Provide the (x, y) coordinate of the cell's center where the given text is located.  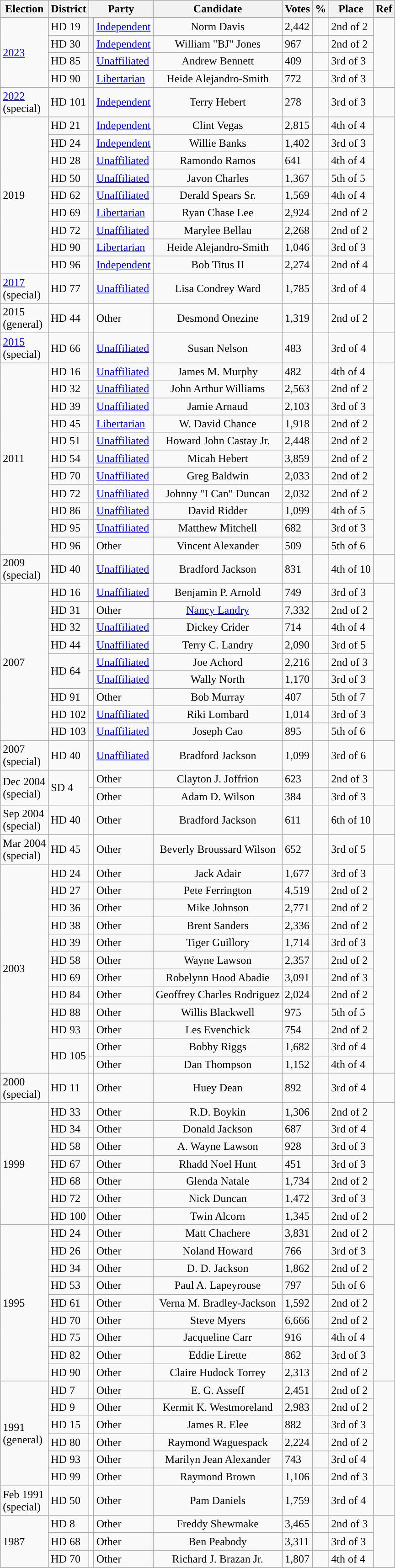
641 (297, 160)
3,311 (297, 1541)
1,807 (297, 1559)
Dan Thompson (218, 1064)
Eddie Lirette (218, 1355)
Terry Hebert (218, 102)
967 (297, 44)
HD 99 (69, 1477)
Vincent Alexander (218, 545)
2nd of 4 (351, 265)
Feb 1991(special) (25, 1501)
Matt Chachere (218, 1233)
862 (297, 1355)
HD 51 (69, 441)
2,357 (297, 960)
HD 88 (69, 1012)
James M. Murphy (218, 372)
HD 75 (69, 1338)
HD 53 (69, 1286)
Huey Dean (218, 1088)
Les Evenchick (218, 1030)
916 (297, 1338)
3,831 (297, 1233)
1987 (25, 1541)
Pete Ferrington (218, 891)
1,918 (297, 424)
754 (297, 1030)
Dickey Crider (218, 627)
1,472 (297, 1199)
Raymond Brown (218, 1477)
Rhadd Noel Hunt (218, 1164)
HD 80 (69, 1442)
652 (297, 849)
2007 (25, 663)
HD 26 (69, 1251)
HD 86 (69, 510)
1,569 (297, 195)
E. G. Asseff (218, 1390)
Party (121, 9)
Steve Myers (218, 1320)
6th of 10 (351, 820)
% (321, 9)
482 (297, 372)
HD 54 (69, 458)
District (69, 9)
Andrew Bennett (218, 61)
Beverly Broussard Wilson (218, 849)
Joe Achord (218, 662)
HD 62 (69, 195)
2000(special) (25, 1088)
Mike Johnson (218, 908)
409 (297, 61)
2,451 (297, 1390)
Richard J. Brazan Jr. (218, 1559)
HD 101 (69, 102)
1,734 (297, 1181)
Twin Alcorn (218, 1216)
407 (297, 697)
2,815 (297, 126)
Donald Jackson (218, 1129)
1,682 (297, 1047)
2,771 (297, 908)
1,319 (297, 318)
2,442 (297, 27)
Tiger Guillory (218, 943)
HD 61 (69, 1303)
D. D. Jackson (218, 1268)
Joseph Cao (218, 732)
John Arthur Williams (218, 389)
483 (297, 348)
2,103 (297, 406)
1,152 (297, 1064)
714 (297, 627)
Freddy Shewmake (218, 1524)
928 (297, 1146)
2,032 (297, 493)
1,402 (297, 143)
HD 103 (69, 732)
3,465 (297, 1524)
Sep 2004(special) (25, 820)
Paul A. Lapeyrouse (218, 1286)
Jamie Arnaud (218, 406)
2,024 (297, 995)
Nancy Landry (218, 610)
Bob Titus II (218, 265)
Brent Sanders (218, 925)
2015(special) (25, 348)
1991(general) (25, 1433)
HD 30 (69, 44)
1,785 (297, 289)
Marylee Bellau (218, 230)
2003 (25, 969)
Place (351, 9)
2,033 (297, 476)
895 (297, 732)
William "BJ" Jones (218, 44)
3,859 (297, 458)
R.D. Boykin (218, 1111)
Matthew Mitchell (218, 528)
Dec 2004(special) (25, 787)
HD 38 (69, 925)
Pam Daniels (218, 1501)
Susan Nelson (218, 348)
HD 66 (69, 348)
2,224 (297, 1442)
2007(special) (25, 755)
HD 85 (69, 61)
HD 33 (69, 1111)
HD 9 (69, 1407)
Election (25, 9)
1,106 (297, 1477)
623 (297, 779)
7,332 (297, 610)
Ref (384, 9)
1,170 (297, 680)
831 (297, 569)
2023 (25, 53)
HD 84 (69, 995)
Wayne Lawson (218, 960)
Adam D. Wilson (218, 796)
2,313 (297, 1372)
797 (297, 1286)
Ryan Chase Lee (218, 213)
Claire Hudock Torrey (218, 1372)
Willis Blackwell (218, 1012)
A. Wayne Lawson (218, 1146)
HD 100 (69, 1216)
4th of 10 (351, 569)
Benjamin P. Arnold (218, 593)
611 (297, 820)
Glenda Natale (218, 1181)
Willie Banks (218, 143)
Lisa Condrey Ward (218, 289)
743 (297, 1460)
2009(special) (25, 569)
HD 11 (69, 1088)
6,666 (297, 1320)
HD 64 (69, 671)
2,274 (297, 265)
384 (297, 796)
W. David Chance (218, 424)
Jacqueline Carr (218, 1338)
James R. Elee (218, 1424)
Norm Davis (218, 27)
1999 (25, 1164)
Robelynn Hood Abadie (218, 978)
Ramondo Ramos (218, 160)
Riki Lombard (218, 714)
1,714 (297, 943)
451 (297, 1164)
3rd of 6 (351, 755)
Kermit K. Westmoreland (218, 1407)
2015(general) (25, 318)
HD 67 (69, 1164)
772 (297, 79)
2,563 (297, 389)
2019 (25, 196)
Bobby Riggs (218, 1047)
Wally North (218, 680)
4,519 (297, 891)
Micah Hebert (218, 458)
HD 77 (69, 289)
HD 21 (69, 126)
HD 105 (69, 1056)
1,014 (297, 714)
2,448 (297, 441)
HD 31 (69, 610)
Nick Duncan (218, 1199)
882 (297, 1424)
509 (297, 545)
Jack Adair (218, 873)
HD 95 (69, 528)
Johnny "I Can" Duncan (218, 493)
Bob Murray (218, 697)
687 (297, 1129)
1,367 (297, 178)
1,862 (297, 1268)
HD 19 (69, 27)
Javon Charles (218, 178)
Desmond Onezine (218, 318)
1,592 (297, 1303)
Clayton J. Joffrion (218, 779)
Candidate (218, 9)
HD 36 (69, 908)
HD 27 (69, 891)
766 (297, 1251)
3,091 (297, 978)
Geoffrey Charles Rodriguez (218, 995)
2,090 (297, 645)
2,983 (297, 1407)
Ben Peabody (218, 1541)
SD 4 (69, 787)
HD 28 (69, 160)
Verna M. Bradley-Jackson (218, 1303)
1995 (25, 1303)
2022(special) (25, 102)
2011 (25, 459)
1,345 (297, 1216)
Howard John Castay Jr. (218, 441)
278 (297, 102)
1,677 (297, 873)
2,336 (297, 925)
Clint Vegas (218, 126)
892 (297, 1088)
5th of 7 (351, 697)
HD 15 (69, 1424)
HD 91 (69, 697)
Marilyn Jean Alexander (218, 1460)
Greg Baldwin (218, 476)
Votes (297, 9)
Noland Howard (218, 1251)
Mar 2004(special) (25, 849)
1,306 (297, 1111)
682 (297, 528)
975 (297, 1012)
HD 82 (69, 1355)
2017(special) (25, 289)
Raymond Waguespack (218, 1442)
749 (297, 593)
2,268 (297, 230)
HD 7 (69, 1390)
HD 8 (69, 1524)
4th of 5 (351, 510)
David Ridder (218, 510)
2,924 (297, 213)
2,216 (297, 662)
1,046 (297, 248)
Terry C. Landry (218, 645)
Derald Spears Sr. (218, 195)
HD 102 (69, 714)
1,759 (297, 1501)
